Pinpoint the cell where the given text exists, returning its [x, y] midpoint coordinate. 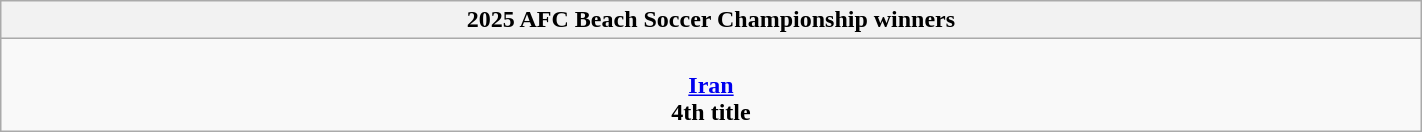
2025 AFC Beach Soccer Championship winners [711, 20]
Iran4th title [711, 85]
